Identify which cell holds the provided text, then report its (X, Y) central coordinate. 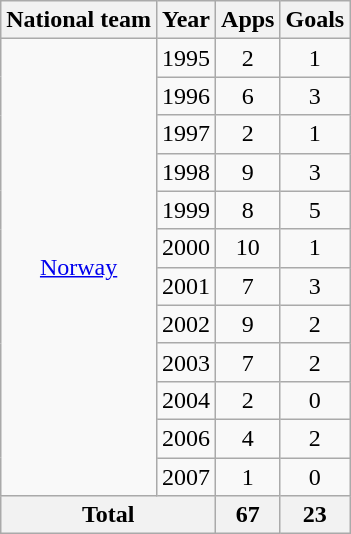
67 (248, 515)
2006 (186, 438)
1996 (186, 96)
23 (315, 515)
10 (248, 248)
6 (248, 96)
2004 (186, 400)
National team (79, 20)
Norway (79, 268)
2000 (186, 248)
Goals (315, 20)
2001 (186, 286)
2003 (186, 362)
1997 (186, 134)
Year (186, 20)
5 (315, 210)
1995 (186, 58)
1999 (186, 210)
1998 (186, 172)
Total (108, 515)
4 (248, 438)
8 (248, 210)
Apps (248, 20)
2007 (186, 477)
2002 (186, 324)
